Detect which cell encompasses the target text, then output its [X, Y] center coordinate. 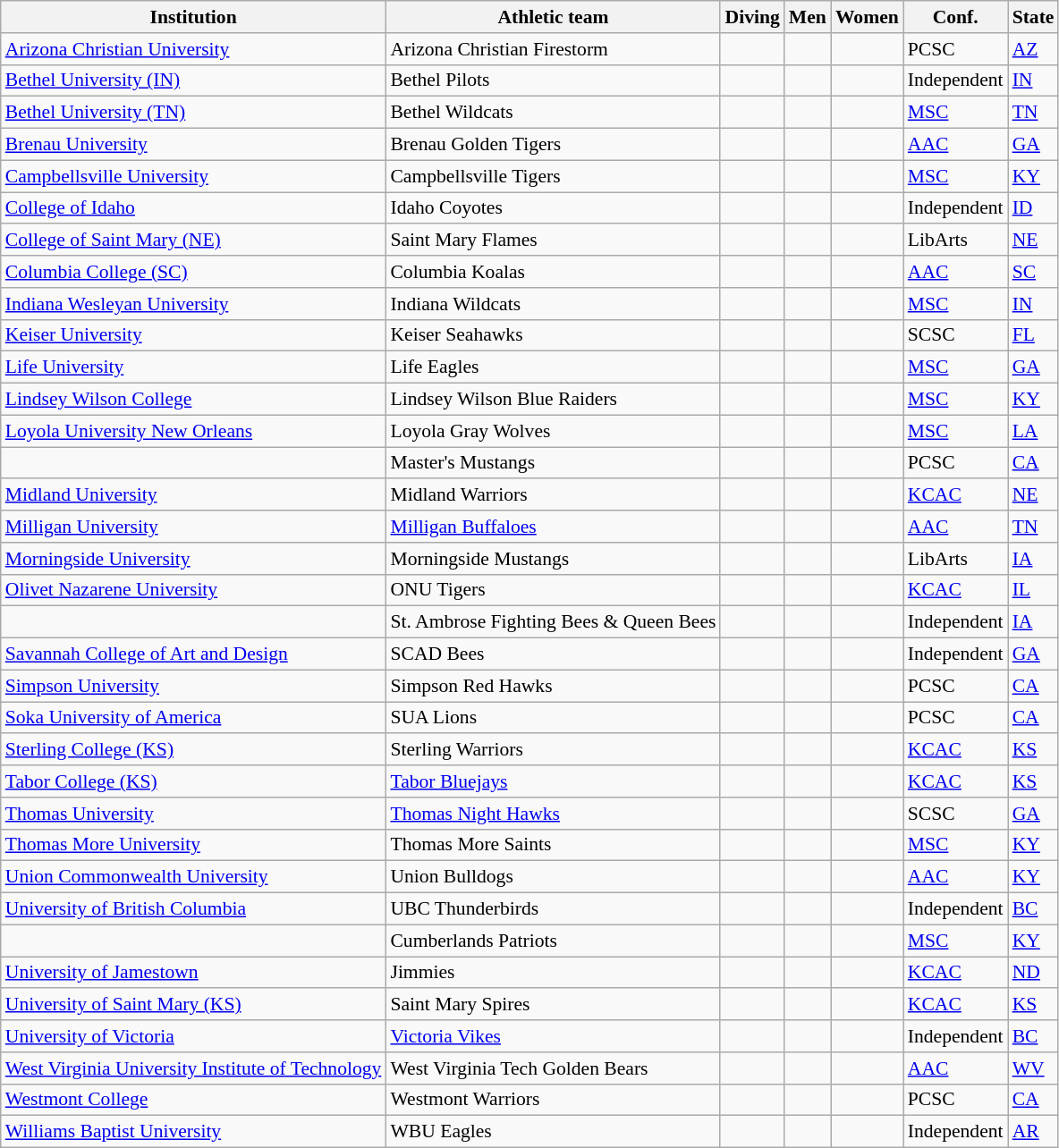
Campbellsville Tigers [553, 176]
Life University [193, 367]
LA [1034, 431]
Bethel Wildcats [553, 113]
University of Jamestown [193, 973]
Morningside University [193, 559]
State [1034, 17]
Campbellsville University [193, 176]
Idaho Coyotes [553, 208]
Columbia Koalas [553, 272]
College of Idaho [193, 208]
Loyola University New Orleans [193, 431]
Life Eagles [553, 367]
Sterling Warriors [553, 750]
Lindsey Wilson College [193, 400]
Women [868, 17]
AZ [1034, 49]
Lindsey Wilson Blue Raiders [553, 400]
Columbia College (SC) [193, 272]
Simpson University [193, 686]
University of British Columbia [193, 909]
Thomas More University [193, 845]
Bethel Pilots [553, 80]
Westmont College [193, 1100]
Thomas University [193, 814]
Union Commonwealth University [193, 877]
Indiana Wildcats [553, 304]
Morningside Mustangs [553, 559]
Victoria Vikes [553, 1036]
Soka University of America [193, 718]
Arizona Christian Firestorm [553, 49]
Bethel University (TN) [193, 113]
University of Victoria [193, 1036]
Thomas Night Hawks [553, 814]
UBC Thunderbirds [553, 909]
Westmont Warriors [553, 1100]
Diving [751, 17]
Keiser University [193, 335]
Jimmies [553, 973]
ONU Tigers [553, 590]
ND [1034, 973]
Arizona Christian University [193, 49]
Tabor College (KS) [193, 781]
WBU Eagles [553, 1132]
ID [1034, 208]
Saint Mary Flames [553, 241]
Saint Mary Spires [553, 1005]
Milligan Buffaloes [553, 527]
Cumberlands Patriots [553, 941]
Conf. [955, 17]
Indiana Wesleyan University [193, 304]
Savannah College of Art and Design [193, 654]
Master's Mustangs [553, 463]
Institution [193, 17]
Sterling College (KS) [193, 750]
Brenau Golden Tigers [553, 145]
Midland University [193, 495]
Williams Baptist University [193, 1132]
Simpson Red Hawks [553, 686]
College of Saint Mary (NE) [193, 241]
SC [1034, 272]
SUA Lions [553, 718]
Milligan University [193, 527]
FL [1034, 335]
St. Ambrose Fighting Bees & Queen Bees [553, 622]
Midland Warriors [553, 495]
Olivet Nazarene University [193, 590]
Bethel University (IN) [193, 80]
Keiser Seahawks [553, 335]
West Virginia University Institute of Technology [193, 1068]
Tabor Bluejays [553, 781]
University of Saint Mary (KS) [193, 1005]
IL [1034, 590]
Union Bulldogs [553, 877]
SCAD Bees [553, 654]
Men [808, 17]
AR [1034, 1132]
WV [1034, 1068]
Thomas More Saints [553, 845]
West Virginia Tech Golden Bears [553, 1068]
Athletic team [553, 17]
Loyola Gray Wolves [553, 431]
Brenau University [193, 145]
